Scan for the cell matching the given text and deliver its [x, y] coordinate at center. 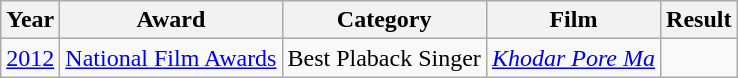
Khodar Pore Ma [573, 58]
Year [30, 20]
Category [384, 20]
Result [699, 20]
Award [171, 20]
Film [573, 20]
Best Plaback Singer [384, 58]
National Film Awards [171, 58]
2012 [30, 58]
